Identify which cell holds the provided text, then report its (x, y) central coordinate. 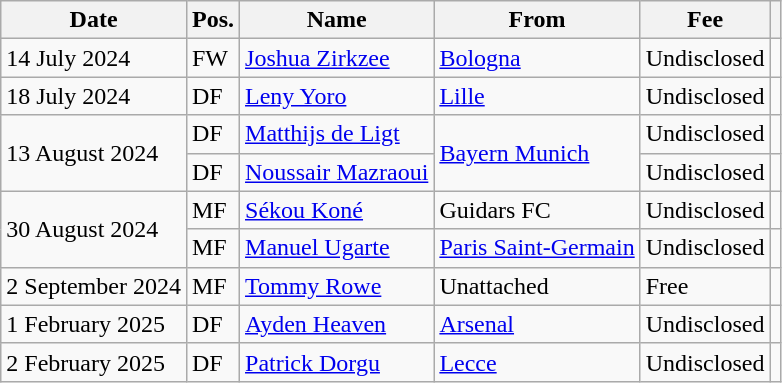
Paris Saint-Germain (537, 248)
18 July 2024 (94, 96)
13 August 2024 (94, 153)
14 July 2024 (94, 58)
Free (705, 286)
Joshua Zirkzee (337, 58)
Ayden Heaven (337, 324)
Bayern Munich (537, 153)
FW (212, 58)
Name (337, 20)
From (537, 20)
Arsenal (537, 324)
2 September 2024 (94, 286)
30 August 2024 (94, 229)
Guidars FC (537, 210)
Unattached (537, 286)
Leny Yoro (337, 96)
1 February 2025 (94, 324)
Lille (537, 96)
Matthijs de Ligt (337, 134)
Fee (705, 20)
Tommy Rowe (337, 286)
Lecce (537, 362)
Sékou Koné (337, 210)
Noussair Mazraoui (337, 172)
Manuel Ugarte (337, 248)
2 February 2025 (94, 362)
Pos. (212, 20)
Patrick Dorgu (337, 362)
Date (94, 20)
Bologna (537, 58)
